Capture the cell that displays the provided text and extract its [x, y] central coordinate. 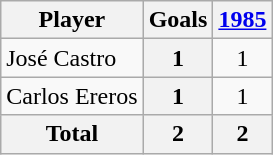
Goals [178, 20]
Player [72, 20]
1985 [242, 20]
José Castro [72, 58]
Total [72, 134]
Carlos Ereros [72, 96]
